Determine the [x, y] coordinate at the center of the cell enclosing the given text.  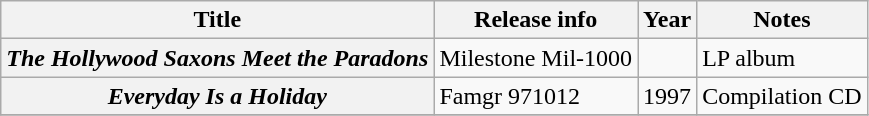
Famgr 971012 [536, 96]
1997 [668, 96]
Year [668, 20]
Release info [536, 20]
Milestone Mil-1000 [536, 58]
Compilation CD [782, 96]
Title [218, 20]
LP album [782, 58]
Notes [782, 20]
The Hollywood Saxons Meet the Paradons [218, 58]
Everyday Is a Holiday [218, 96]
